Return the [x, y] coordinate for the center point of the cell that contains the specified text.  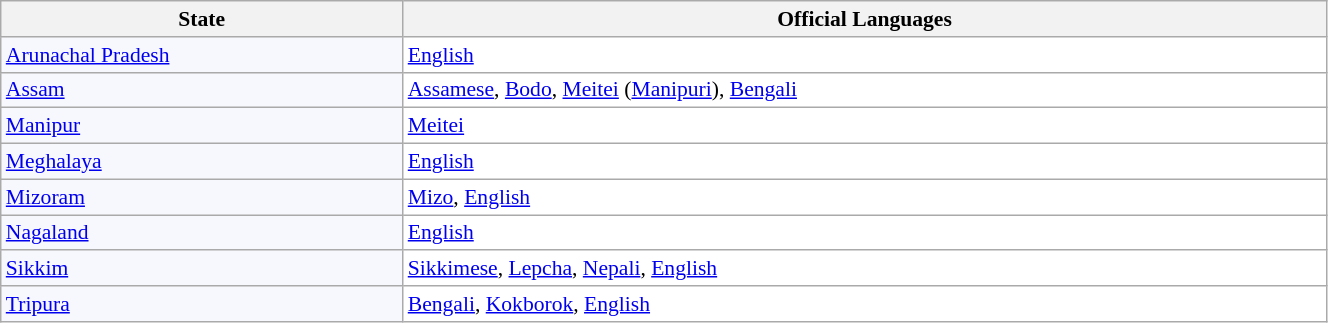
Official Languages [865, 19]
Manipur [202, 126]
Mizoram [202, 197]
Meitei [865, 126]
State [202, 19]
Arunachal Pradesh [202, 55]
Meghalaya [202, 162]
Sikkimese, Lepcha, Nepali, English [865, 269]
Sikkim [202, 269]
Mizo, English [865, 197]
Assamese, Bodo, Meitei (Manipuri), Bengali [865, 90]
Tripura [202, 304]
Assam [202, 90]
Nagaland [202, 233]
Bengali, Kokborok, English [865, 304]
